Search for the cell housing the specified text and yield its [X, Y] center coordinate. 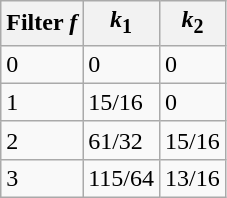
k1 [122, 23]
13/16 [193, 178]
Filter f [42, 23]
2 [42, 140]
k2 [193, 23]
115/64 [122, 178]
1 [42, 102]
61/32 [122, 140]
3 [42, 178]
